Extract the (x, y) coordinate from the center of the cell holding the provided text.  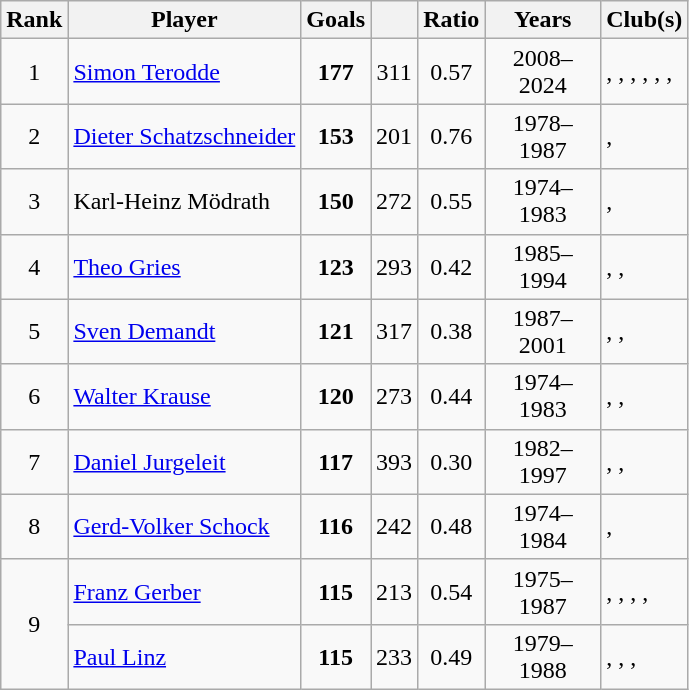
123 (336, 266)
Rank (34, 20)
150 (336, 202)
1987–2001 (543, 332)
7 (34, 462)
, , , , , , (644, 72)
6 (34, 396)
2008–2024 (543, 72)
Daniel Jurgeleit (184, 462)
120 (336, 396)
2 (34, 136)
4 (34, 266)
201 (394, 136)
Franz Gerber (184, 592)
1979–1988 (543, 656)
0.55 (452, 202)
8 (34, 526)
Paul Linz (184, 656)
1982–1997 (543, 462)
1975–1987 (543, 592)
1985–1994 (543, 266)
Goals (336, 20)
311 (394, 72)
0.30 (452, 462)
, , , , (644, 592)
0.57 (452, 72)
1978–1987 (543, 136)
0.48 (452, 526)
242 (394, 526)
Years (543, 20)
Sven Demandt (184, 332)
233 (394, 656)
272 (394, 202)
0.76 (452, 136)
177 (336, 72)
Simon Terodde (184, 72)
293 (394, 266)
9 (34, 624)
Player (184, 20)
Karl-Heinz Mödrath (184, 202)
213 (394, 592)
, , , (644, 656)
Ratio (452, 20)
Dieter Schatzschneider (184, 136)
0.49 (452, 656)
3 (34, 202)
153 (336, 136)
0.54 (452, 592)
117 (336, 462)
0.38 (452, 332)
Gerd-Volker Schock (184, 526)
273 (394, 396)
116 (336, 526)
Theo Gries (184, 266)
Club(s) (644, 20)
393 (394, 462)
Walter Krause (184, 396)
0.42 (452, 266)
5 (34, 332)
0.44 (452, 396)
1 (34, 72)
317 (394, 332)
121 (336, 332)
1974–1984 (543, 526)
